For the text-containing cell, return its midpoint in [x, y] coordinate format. 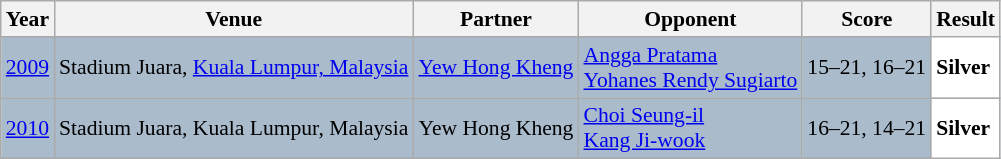
15–21, 16–21 [866, 68]
2009 [28, 68]
Opponent [690, 19]
Year [28, 19]
16–21, 14–21 [866, 128]
2010 [28, 128]
Partner [496, 19]
Angga Pratama Yohanes Rendy Sugiarto [690, 68]
Venue [234, 19]
Result [966, 19]
Choi Seung-il Kang Ji-wook [690, 128]
Score [866, 19]
